Capture the cell that displays the provided text and extract its (X, Y) central coordinate. 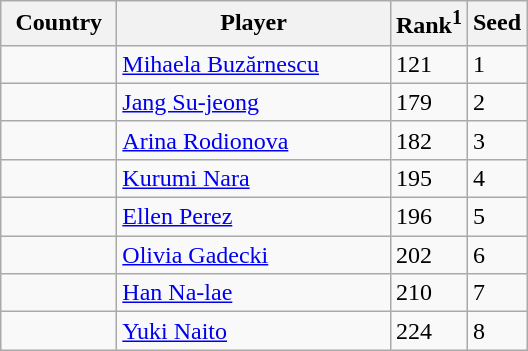
179 (428, 102)
3 (496, 140)
121 (428, 64)
Ellen Perez (254, 217)
196 (428, 217)
182 (428, 140)
6 (496, 255)
202 (428, 255)
Olivia Gadecki (254, 255)
Han Na-lae (254, 293)
195 (428, 178)
2 (496, 102)
Jang Su-jeong (254, 102)
Rank1 (428, 24)
Kurumi Nara (254, 178)
Arina Rodionova (254, 140)
Mihaela Buzărnescu (254, 64)
Yuki Naito (254, 331)
5 (496, 217)
Player (254, 24)
8 (496, 331)
Country (59, 24)
7 (496, 293)
224 (428, 331)
1 (496, 64)
4 (496, 178)
210 (428, 293)
Seed (496, 24)
